Determine the [x, y] coordinate at the center of the cell enclosing the given text.  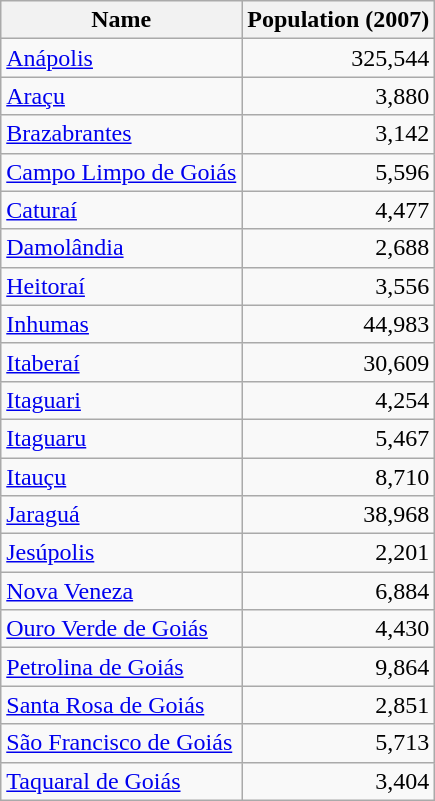
Itaguaru [122, 438]
3,556 [338, 286]
3,142 [338, 134]
Itauçu [122, 477]
Anápolis [122, 58]
44,983 [338, 324]
6,884 [338, 591]
325,544 [338, 58]
São Francisco de Goiás [122, 743]
2,201 [338, 553]
4,477 [338, 210]
Caturaí [122, 210]
8,710 [338, 477]
3,404 [338, 781]
38,968 [338, 515]
Population (2007) [338, 20]
5,596 [338, 172]
3,880 [338, 96]
Jesúpolis [122, 553]
Jaraguá [122, 515]
30,609 [338, 362]
Santa Rosa de Goiás [122, 705]
4,430 [338, 629]
Itaberaí [122, 362]
Nova Veneza [122, 591]
4,254 [338, 400]
9,864 [338, 667]
Petrolina de Goiás [122, 667]
2,688 [338, 248]
Damolândia [122, 248]
2,851 [338, 705]
Heitoraí [122, 286]
Campo Limpo de Goiás [122, 172]
Inhumas [122, 324]
5,713 [338, 743]
Taquaral de Goiás [122, 781]
Brazabrantes [122, 134]
Itaguari [122, 400]
Name [122, 20]
Araçu [122, 96]
5,467 [338, 438]
Ouro Verde de Goiás [122, 629]
